Capture the cell that displays the provided text and extract its [x, y] central coordinate. 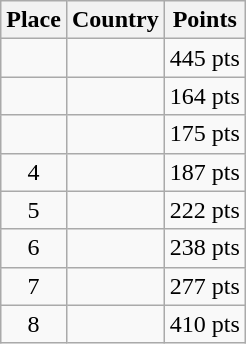
175 pts [204, 134]
445 pts [204, 58]
164 pts [204, 96]
6 [34, 248]
7 [34, 286]
Place [34, 20]
Country [115, 20]
410 pts [204, 324]
277 pts [204, 286]
238 pts [204, 248]
Points [204, 20]
5 [34, 210]
8 [34, 324]
187 pts [204, 172]
222 pts [204, 210]
4 [34, 172]
